Identify which cell holds the provided text, then report its [X, Y] central coordinate. 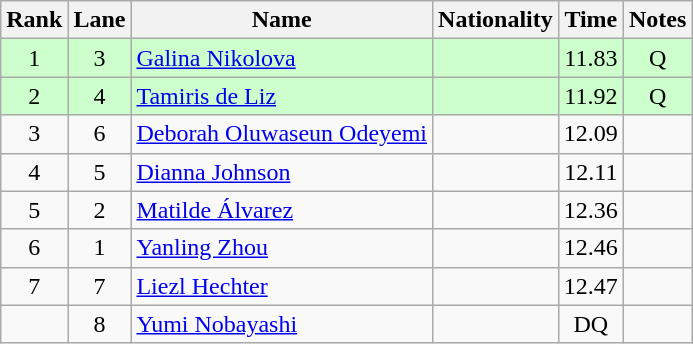
8 [100, 324]
Nationality [496, 20]
Yanling Zhou [282, 248]
12.46 [590, 248]
Rank [34, 20]
12.36 [590, 210]
DQ [590, 324]
Matilde Álvarez [282, 210]
Tamiris de Liz [282, 96]
Lane [100, 20]
12.47 [590, 286]
Dianna Johnson [282, 172]
Time [590, 20]
Galina Nikolova [282, 58]
Name [282, 20]
12.11 [590, 172]
12.09 [590, 134]
11.83 [590, 58]
Liezl Hechter [282, 286]
Notes [657, 20]
Yumi Nobayashi [282, 324]
Deborah Oluwaseun Odeyemi [282, 134]
11.92 [590, 96]
